Return [X, Y] of the center of cell containing provided text 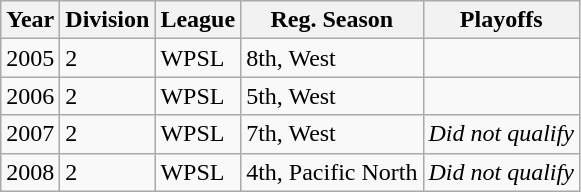
2006 [30, 96]
Reg. Season [332, 20]
Year [30, 20]
2005 [30, 58]
Division [108, 20]
4th, Pacific North [332, 172]
2007 [30, 134]
Playoffs [501, 20]
5th, West [332, 96]
League [198, 20]
7th, West [332, 134]
2008 [30, 172]
8th, West [332, 58]
